Capture the cell that displays the provided text and extract its (X, Y) central coordinate. 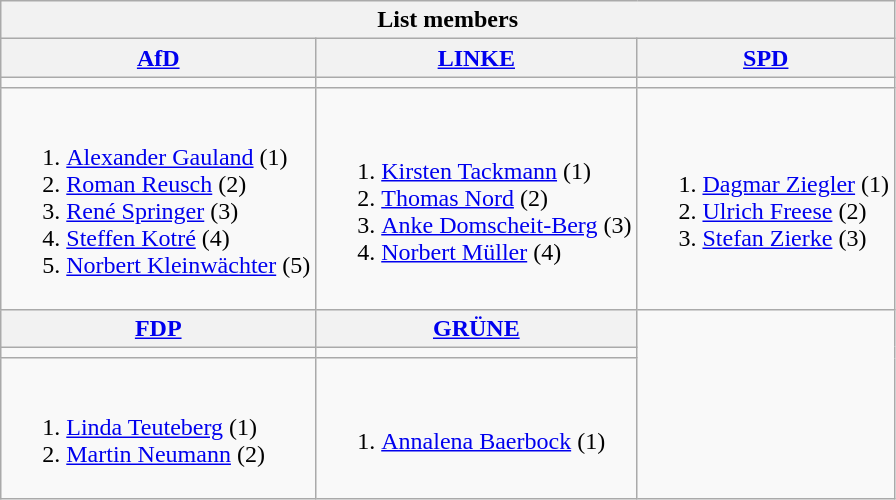
Linda Teuteberg (1)Martin Neumann (2) (158, 428)
List members (448, 20)
LINKE (476, 58)
Dagmar Ziegler (1)Ulrich Freese (2)Stefan Zierke (3) (766, 198)
Kirsten Tackmann (1)Thomas Nord (2)Anke Domscheit-Berg (3)Norbert Müller (4) (476, 198)
FDP (158, 328)
AfD (158, 58)
Annalena Baerbock (1) (476, 428)
Alexander Gauland (1)Roman Reusch (2)René Springer (3)Steffen Kotré (4)Norbert Kleinwächter (5) (158, 198)
SPD (766, 58)
GRÜNE (476, 328)
